Extract the [X, Y] coordinate from the center of the cell holding the provided text.  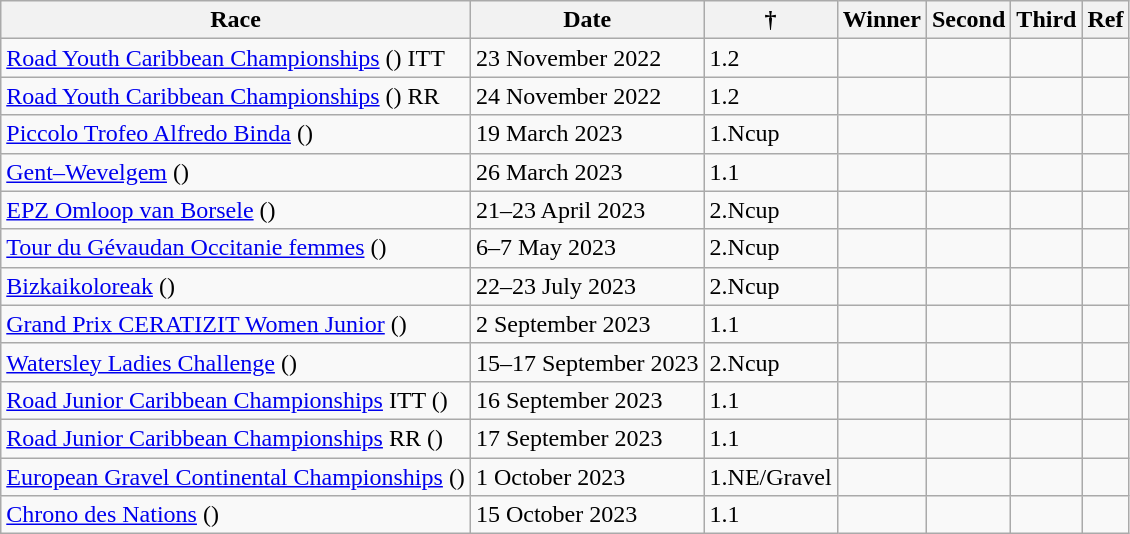
Third [1046, 20]
Watersley Ladies Challenge () [236, 362]
23 November 2022 [587, 58]
16 September 2023 [587, 400]
Chrono des Nations () [236, 515]
24 November 2022 [587, 96]
6–7 May 2023 [587, 248]
EPZ Omloop van Borsele () [236, 210]
Piccolo Trofeo Alfredo Binda () [236, 134]
19 March 2023 [587, 134]
Race [236, 20]
Second [968, 20]
† [770, 20]
15 October 2023 [587, 515]
21–23 April 2023 [587, 210]
26 March 2023 [587, 172]
European Gravel Continental Championships () [236, 477]
Ref [1106, 20]
Road Junior Caribbean Championships RR () [236, 438]
1 October 2023 [587, 477]
1.Ncup [770, 134]
1.NE/Gravel [770, 477]
Grand Prix CERATIZIT Women Junior () [236, 324]
Road Junior Caribbean Championships ITT () [236, 400]
2 September 2023 [587, 324]
Gent–Wevelgem () [236, 172]
Winner [882, 20]
Tour du Gévaudan Occitanie femmes () [236, 248]
17 September 2023 [587, 438]
22–23 July 2023 [587, 286]
Bizkaikoloreak () [236, 286]
Road Youth Caribbean Championships () RR [236, 96]
Road Youth Caribbean Championships () ITT [236, 58]
Date [587, 20]
15–17 September 2023 [587, 362]
